Scan for the cell matching the given text and deliver its (X, Y) coordinate at center. 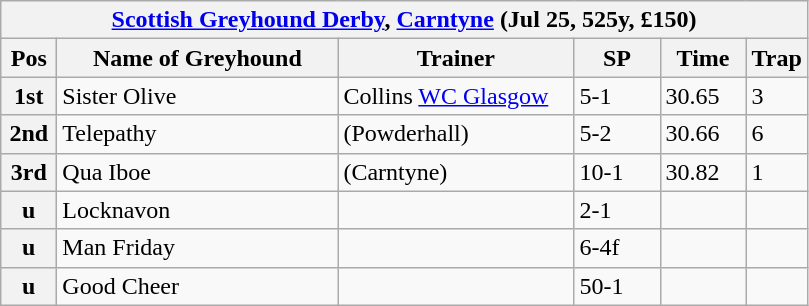
5-1 (617, 96)
6-4f (617, 248)
1st (29, 96)
Trainer (456, 58)
5-2 (617, 134)
30.66 (703, 134)
1 (776, 172)
Good Cheer (198, 286)
(Carntyne) (456, 172)
30.82 (703, 172)
(Powderhall) (456, 134)
2-1 (617, 210)
Locknavon (198, 210)
Sister Olive (198, 96)
Collins WC Glasgow (456, 96)
SP (617, 58)
Scottish Greyhound Derby, Carntyne (Jul 25, 525y, £150) (404, 20)
Man Friday (198, 248)
Time (703, 58)
Qua Iboe (198, 172)
10-1 (617, 172)
50-1 (617, 286)
3rd (29, 172)
Pos (29, 58)
30.65 (703, 96)
Telepathy (198, 134)
6 (776, 134)
3 (776, 96)
2nd (29, 134)
Trap (776, 58)
Name of Greyhound (198, 58)
